Locate the cell with the specified text and output its (X, Y) center coordinate. 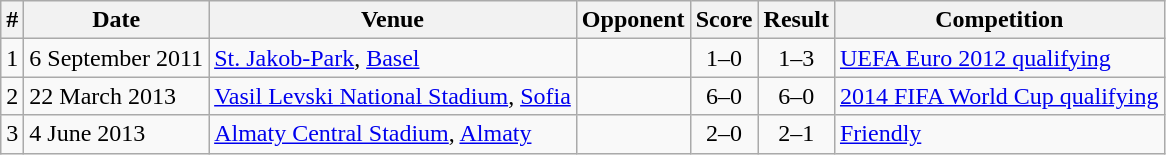
6 September 2011 (116, 58)
2014 FIFA World Cup qualifying (999, 96)
1–3 (796, 58)
Vasil Levski National Stadium, Sofia (393, 96)
Friendly (999, 134)
Date (116, 20)
Result (796, 20)
2–0 (724, 134)
Venue (393, 20)
22 March 2013 (116, 96)
4 June 2013 (116, 134)
3 (12, 134)
2–1 (796, 134)
Competition (999, 20)
UEFA Euro 2012 qualifying (999, 58)
Opponent (633, 20)
1 (12, 58)
St. Jakob-Park, Basel (393, 58)
# (12, 20)
2 (12, 96)
Score (724, 20)
Almaty Central Stadium, Almaty (393, 134)
1–0 (724, 58)
